For the text-containing cell, return its midpoint in (x, y) coordinate format. 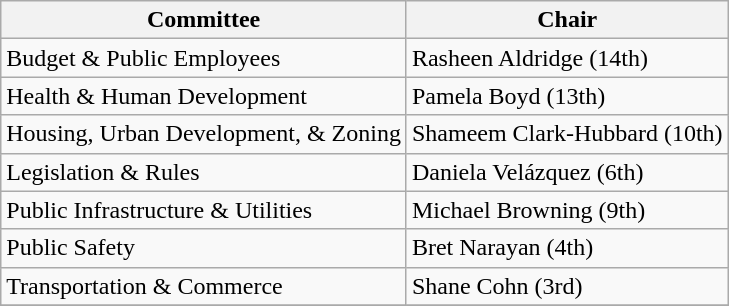
Public Safety (204, 248)
Shane Cohn (3rd) (567, 286)
Bret Narayan (4th) (567, 248)
Chair (567, 20)
Committee (204, 20)
Pamela Boyd (13th) (567, 96)
Shameem Clark-Hubbard (10th) (567, 134)
Budget & Public Employees (204, 58)
Legislation & Rules (204, 172)
Transportation & Commerce (204, 286)
Daniela Velázquez (6th) (567, 172)
Rasheen Aldridge (14th) (567, 58)
Housing, Urban Development, & Zoning (204, 134)
Public Infrastructure & Utilities (204, 210)
Health & Human Development (204, 96)
Michael Browning (9th) (567, 210)
